Return the [x, y] coordinate for the center point of the cell that contains the specified text.  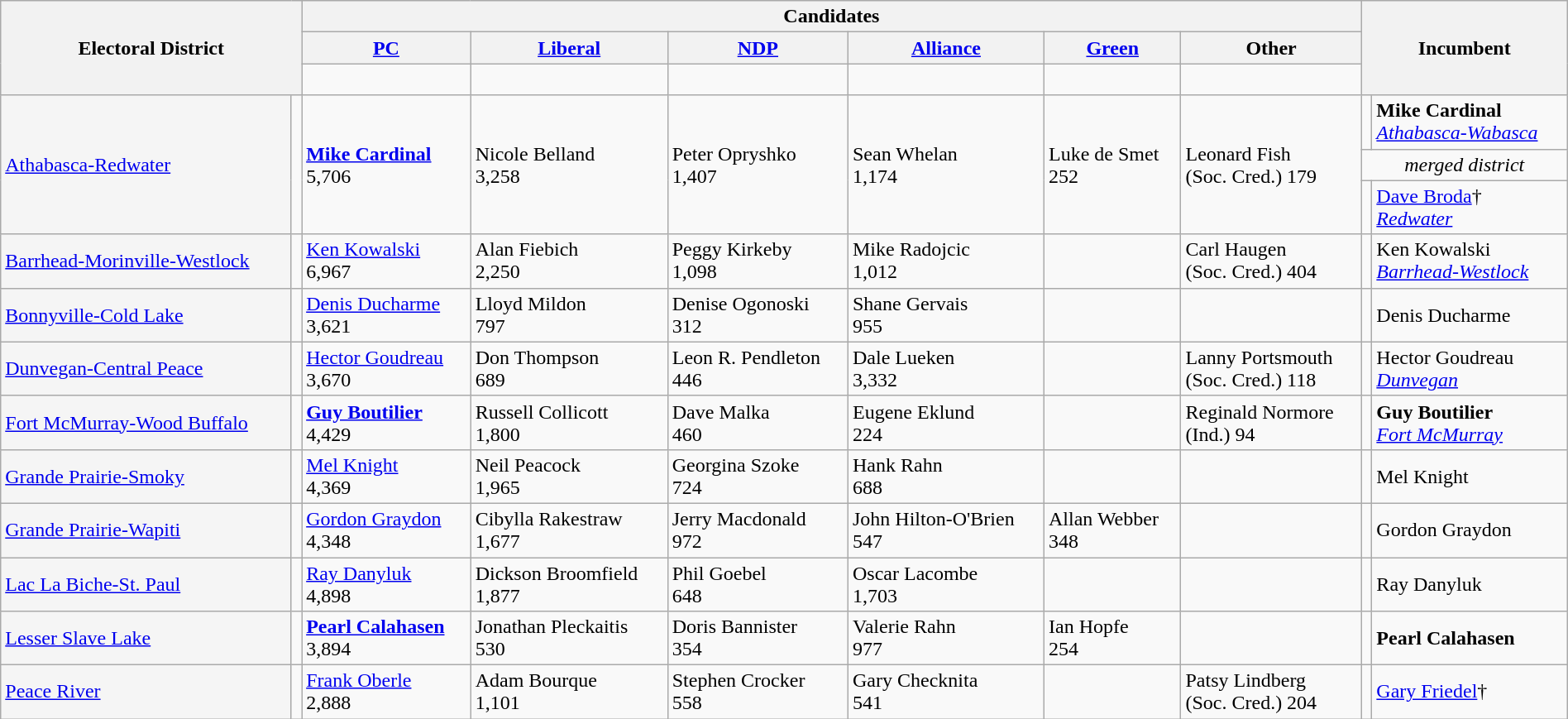
Gordon Graydon4,348 [386, 530]
merged district [1464, 165]
Dave Malka460 [758, 422]
Alan Fiebich2,250 [569, 261]
PC [386, 48]
Gary Friedel† [1470, 692]
Mike Radojcic1,012 [946, 261]
Candidates [832, 17]
Ian Hopfe254 [1111, 639]
Ken KowalskiBarrhead-Westlock [1470, 261]
Georgina Szoke724 [758, 477]
Guy Boutilier4,429 [386, 422]
Dale Lueken3,332 [946, 369]
John Hilton-O'Brien547 [946, 530]
Peggy Kirkeby1,098 [758, 261]
Bonnyville-Cold Lake [146, 314]
Incumbent [1464, 48]
Carl Haugen(Soc. Cred.) 404 [1271, 261]
Dickson Broomfield1,877 [569, 584]
Doris Bannister354 [758, 639]
Nicole Belland3,258 [569, 165]
Shane Gervais955 [946, 314]
Hector Goudreau3,670 [386, 369]
Other [1271, 48]
Liberal [569, 48]
Lac La Biche-St. Paul [146, 584]
Peace River [146, 692]
Dave Broda†Redwater [1470, 207]
Electoral District [151, 48]
Mel Knight4,369 [386, 477]
Lloyd Mildon797 [569, 314]
Fort McMurray-Wood Buffalo [146, 422]
Mike Cardinal5,706 [386, 165]
Jonathan Pleckaitis530 [569, 639]
Phil Goebel648 [758, 584]
Mike CardinalAthabasca-Wabasca [1470, 122]
Pearl Calahasen3,894 [386, 639]
Denis Ducharme [1470, 314]
Don Thompson689 [569, 369]
Mel Knight [1470, 477]
Neil Peacock1,965 [569, 477]
Cibylla Rakestraw1,677 [569, 530]
Jerry Macdonald972 [758, 530]
Oscar Lacombe1,703 [946, 584]
Adam Bourque1,101 [569, 692]
Grande Prairie-Wapiti [146, 530]
Patsy Lindberg(Soc. Cred.) 204 [1271, 692]
Alliance [946, 48]
Peter Opryshko1,407 [758, 165]
Russell Collicott1,800 [569, 422]
Green [1111, 48]
Sean Whelan1,174 [946, 165]
Denis Ducharme3,621 [386, 314]
Reginald Normore(Ind.) 94 [1271, 422]
Lanny Portsmouth(Soc. Cred.) 118 [1271, 369]
Stephen Crocker558 [758, 692]
NDP [758, 48]
Hank Rahn688 [946, 477]
Ray Danyluk4,898 [386, 584]
Pearl Calahasen [1470, 639]
Leon R. Pendleton446 [758, 369]
Leonard Fish(Soc. Cred.) 179 [1271, 165]
Athabasca-Redwater [146, 165]
Valerie Rahn977 [946, 639]
Ray Danyluk [1470, 584]
Luke de Smet252 [1111, 165]
Gordon Graydon [1470, 530]
Ken Kowalski6,967 [386, 261]
Dunvegan-Central Peace [146, 369]
Hector GoudreauDunvegan [1470, 369]
Eugene Eklund224 [946, 422]
Allan Webber348 [1111, 530]
Frank Oberle2,888 [386, 692]
Barrhead-Morinville-Westlock [146, 261]
Denise Ogonoski312 [758, 314]
Lesser Slave Lake [146, 639]
Grande Prairie-Smoky [146, 477]
Gary Checknita541 [946, 692]
Guy BoutilierFort McMurray [1470, 422]
